Return the (X, Y) coordinate for the center point of the cell that contains the specified text.  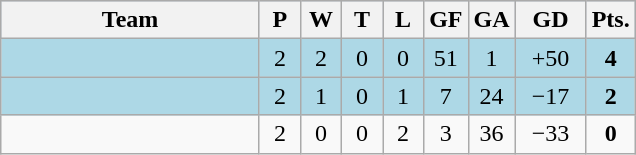
+50 (550, 58)
W (320, 20)
Team (130, 20)
36 (492, 134)
T (362, 20)
P (280, 20)
GD (550, 20)
4 (610, 58)
L (404, 20)
51 (446, 58)
GF (446, 20)
Pts. (610, 20)
GA (492, 20)
−33 (550, 134)
24 (492, 96)
3 (446, 134)
−17 (550, 96)
7 (446, 96)
